Scan for the cell matching the given text and deliver its (X, Y) coordinate at center. 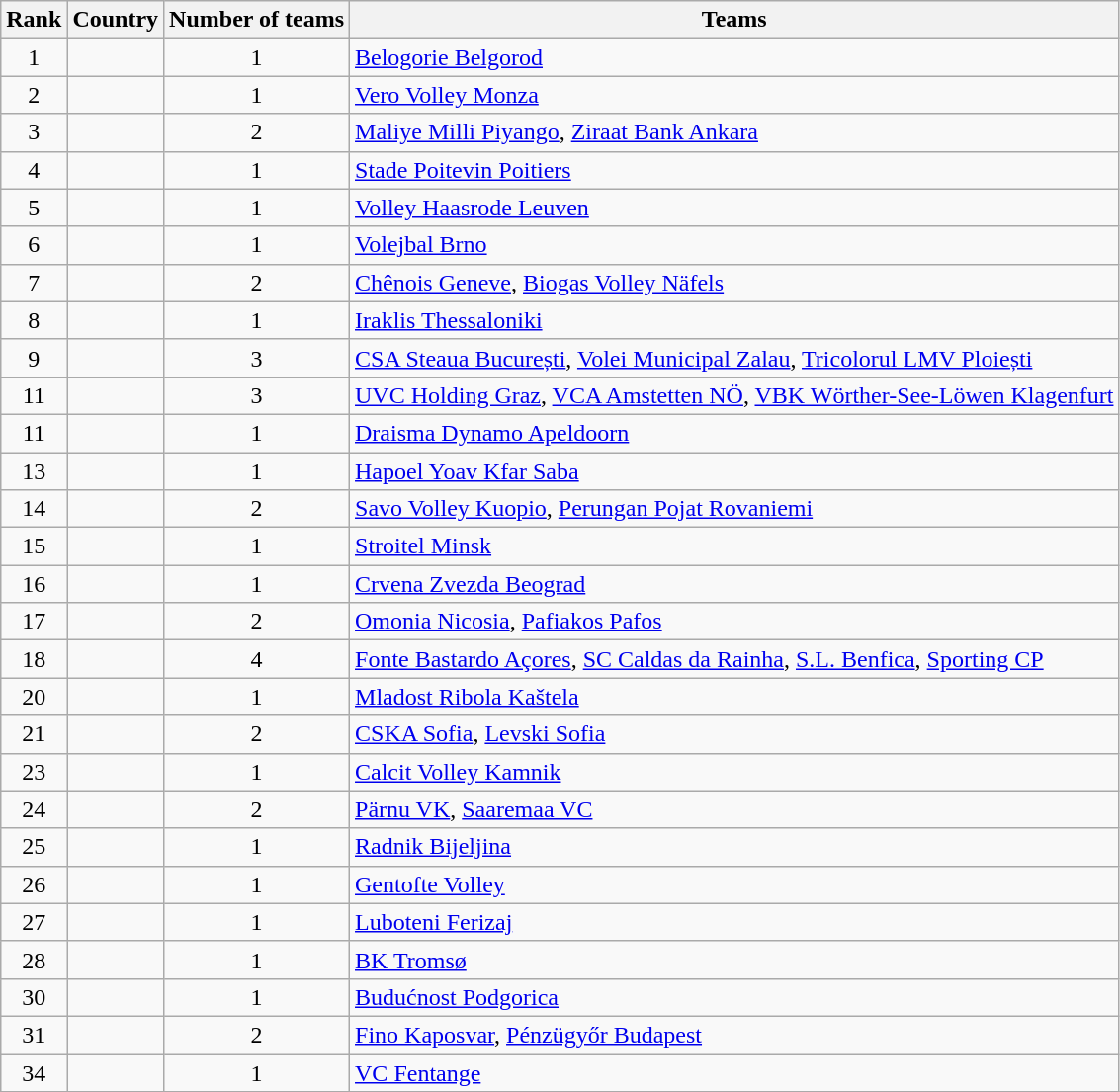
Crvena Zvezda Beograd (734, 584)
CSA Steaua București, Volei Municipal Zalau, Tricolorul LMV Ploiești (734, 358)
14 (34, 509)
CSKA Sofia, Levski Sofia (734, 734)
31 (34, 1035)
Number of teams (257, 20)
24 (34, 809)
Mladost Ribola Kaštela (734, 697)
21 (34, 734)
9 (34, 358)
13 (34, 471)
BK Tromsø (734, 960)
17 (34, 622)
Rank (34, 20)
30 (34, 997)
23 (34, 772)
Stroitel Minsk (734, 546)
Hapoel Yoav Kfar Saba (734, 471)
Country (116, 20)
Teams (734, 20)
20 (34, 697)
18 (34, 659)
Fonte Bastardo Açores, SC Caldas da Rainha, S.L. Benfica, Sporting CP (734, 659)
Draisma Dynamo Apeldoorn (734, 433)
Budućnost Podgorica (734, 997)
7 (34, 283)
8 (34, 320)
Savo Volley Kuopio, Perungan Pojat Rovaniemi (734, 509)
28 (34, 960)
Pärnu VK, Saaremaa VC (734, 809)
Stade Poitevin Poitiers (734, 170)
Volejbal Brno (734, 245)
Vero Volley Monza (734, 95)
34 (34, 1072)
Volley Haasrode Leuven (734, 208)
15 (34, 546)
Belogorie Belgorod (734, 57)
25 (34, 847)
VC Fentange (734, 1072)
Gentofte Volley (734, 884)
5 (34, 208)
26 (34, 884)
Luboteni Ferizaj (734, 922)
UVC Holding Graz, VCA Amstetten NÖ, VBK Wörther-See-Löwen Klagenfurt (734, 395)
6 (34, 245)
Chênois Geneve, Biogas Volley Näfels (734, 283)
Radnik Bijeljina (734, 847)
Calcit Volley Kamnik (734, 772)
Fino Kaposvar, Pénzügyőr Budapest (734, 1035)
Iraklis Thessaloniki (734, 320)
Maliye Milli Piyango, Ziraat Bank Ankara (734, 132)
16 (34, 584)
27 (34, 922)
Omonia Nicosia, Pafiakos Pafos (734, 622)
